Detect which cell encompasses the target text, then output its (X, Y) center coordinate. 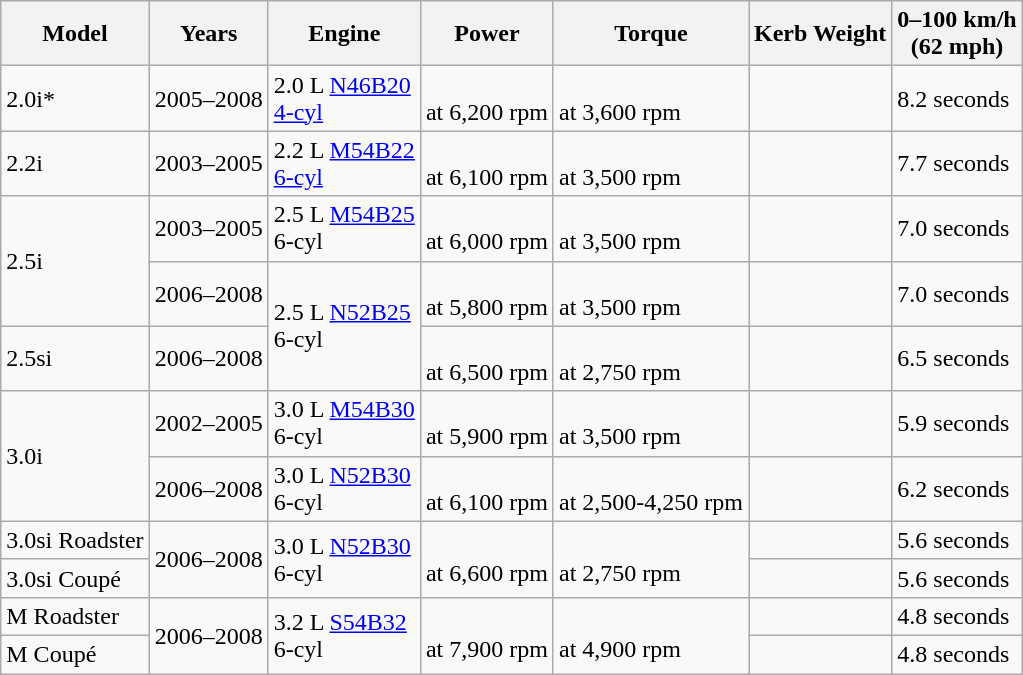
3.0i (75, 456)
at 7,900 rpm (486, 635)
2.5i (75, 261)
M Roadster (75, 616)
2.5 L M54B25 6-cyl (344, 228)
Model (75, 34)
3.0si Roadster (75, 540)
6.5 seconds (957, 358)
at 3,600 rpm (650, 98)
2.0 L N46B20 4-cyl (344, 98)
2.0i* (75, 98)
at 4,900 rpm (650, 635)
3.0 L M54B30 6-cyl (344, 424)
2.2 L M54B22 6-cyl (344, 164)
at 5,800 rpm (486, 294)
Engine (344, 34)
Power (486, 34)
at 6,500 rpm (486, 358)
2005–2008 (208, 98)
2.2i (75, 164)
6.2 seconds (957, 488)
Kerb Weight (820, 34)
at 2,500-4,250 rpm (650, 488)
Torque (650, 34)
Years (208, 34)
7.7 seconds (957, 164)
at 6,200 rpm (486, 98)
0–100 km/h (62 mph) (957, 34)
8.2 seconds (957, 98)
M Coupé (75, 654)
3.2 L S54B32 6-cyl (344, 635)
5.9 seconds (957, 424)
at 5,900 rpm (486, 424)
2002–2005 (208, 424)
at 6,000 rpm (486, 228)
3.0si Coupé (75, 578)
at 6,600 rpm (486, 559)
2.5 L N52B25 6-cyl (344, 326)
2.5si (75, 358)
